Detect which cell encompasses the target text, then output its [x, y] center coordinate. 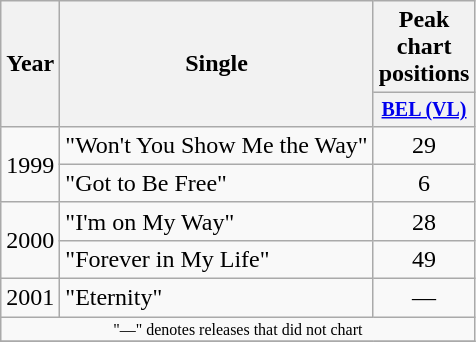
"—" denotes releases that did not chart [238, 329]
2000 [30, 240]
28 [424, 221]
"Eternity" [216, 298]
Year [30, 64]
29 [424, 145]
"Got to Be Free" [216, 183]
49 [424, 259]
1999 [30, 164]
Peak chart positions [424, 47]
Single [216, 64]
"I'm on My Way" [216, 221]
BEL (VL) [424, 110]
"Won't You Show Me the Way" [216, 145]
— [424, 298]
6 [424, 183]
"Forever in My Life" [216, 259]
2001 [30, 298]
